Search for the cell housing the specified text and yield its [x, y] center coordinate. 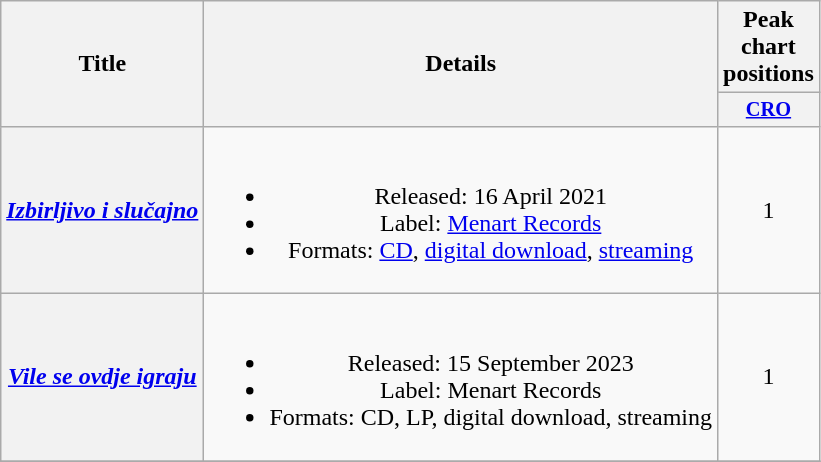
Title [102, 64]
Vile se ovdje igraju [102, 378]
Peak chart positions [769, 47]
Released: 16 April 2021Label: Menart RecordsFormats: CD, digital download, streaming [461, 210]
Released: 15 September 2023Label: Menart RecordsFormats: CD, LP, digital download, streaming [461, 378]
CRO [769, 110]
Izbirljivo i slučajno [102, 210]
Details [461, 64]
